Pinpoint the cell where the given text exists, returning its [X, Y] midpoint coordinate. 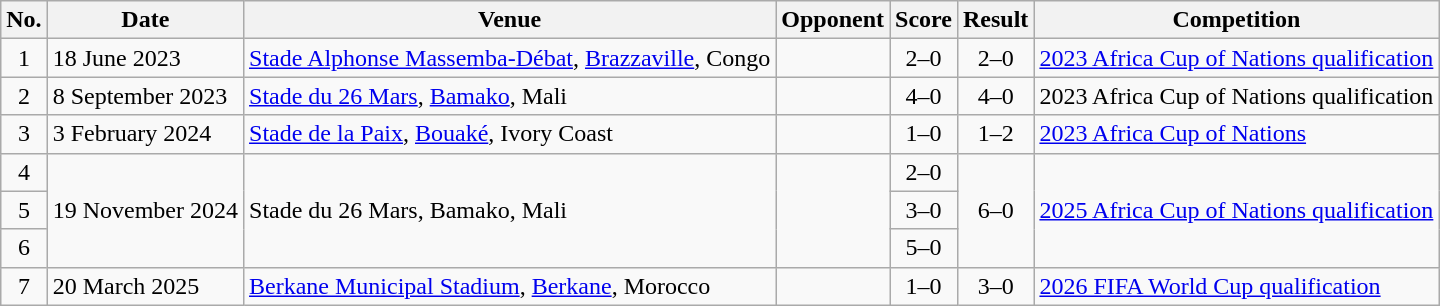
3 February 2024 [145, 134]
Venue [510, 20]
5 [24, 210]
7 [24, 286]
Date [145, 20]
No. [24, 20]
2 [24, 96]
Competition [1236, 20]
6–0 [995, 210]
Stade de la Paix, Bouaké, Ivory Coast [510, 134]
4 [24, 172]
Berkane Municipal Stadium, Berkane, Morocco [510, 286]
1–2 [995, 134]
5–0 [924, 248]
Stade Alphonse Massemba-Débat, Brazzaville, Congo [510, 58]
3 [24, 134]
20 March 2025 [145, 286]
18 June 2023 [145, 58]
6 [24, 248]
8 September 2023 [145, 96]
1 [24, 58]
19 November 2024 [145, 210]
2023 Africa Cup of Nations [1236, 134]
Opponent [833, 20]
2026 FIFA World Cup qualification [1236, 286]
2025 Africa Cup of Nations qualification [1236, 210]
Score [924, 20]
Result [995, 20]
